From the cell containing the given text, extract its center point as (X, Y) coordinate. 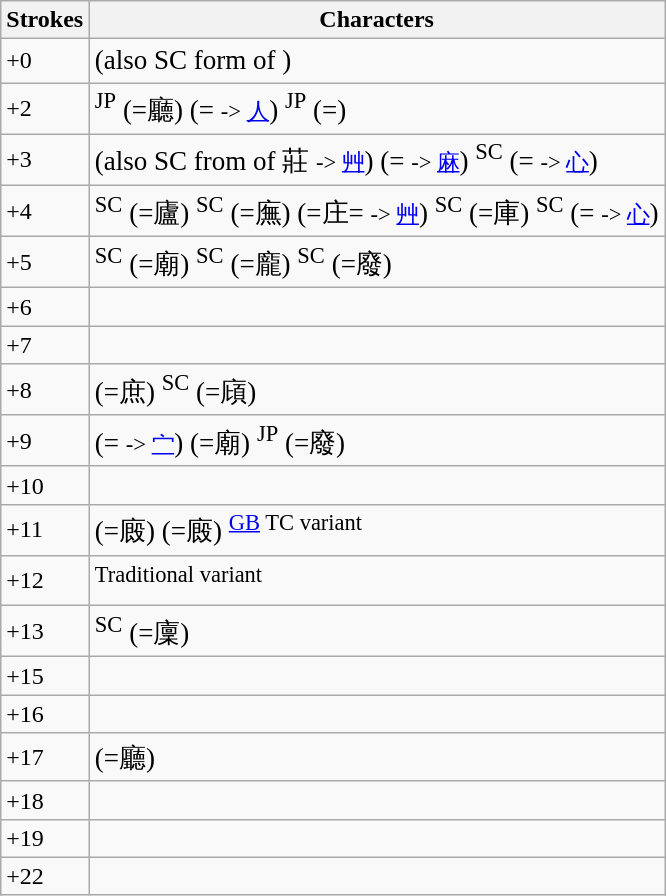
(also SC form of ) (377, 61)
+15 (45, 676)
(=廳) (377, 757)
(= -> 宀) (=廟) JP (=廢) (377, 440)
+4 (45, 210)
+6 (45, 307)
+10 (45, 485)
+3 (45, 160)
+17 (45, 757)
+7 (45, 345)
+5 (45, 262)
+16 (45, 714)
(=庶) SC (=廎) (377, 390)
+22 (45, 876)
SC (=廟) SC (=龐) SC (=廢) (377, 262)
(also SC from of 莊 -> 艸) (= -> 麻) SC (= -> 心) (377, 160)
+2 (45, 108)
+18 (45, 800)
JP (=廳) (= -> 人) JP (=) (377, 108)
+12 (45, 581)
SC (=廬) SC (=廡) (=庄= -> 艸) SC (=庫) SC (= -> 心) (377, 210)
+0 (45, 61)
Traditional variant (377, 581)
(=廄) (=廄) GB TC variant (377, 530)
+13 (45, 632)
SC (=廩) (377, 632)
+19 (45, 838)
Strokes (45, 20)
+11 (45, 530)
+8 (45, 390)
Characters (377, 20)
+9 (45, 440)
